Search for the cell housing the specified text and yield its [x, y] center coordinate. 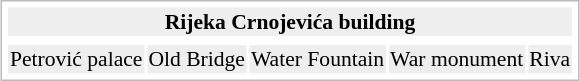
Petrović palace [76, 59]
War monument [457, 59]
Old Bridge [197, 59]
Water Fountain [317, 59]
Rijeka Crnojevića building [290, 22]
Riva [550, 59]
